Extract the (x, y) coordinate from the center of the cell holding the provided text.  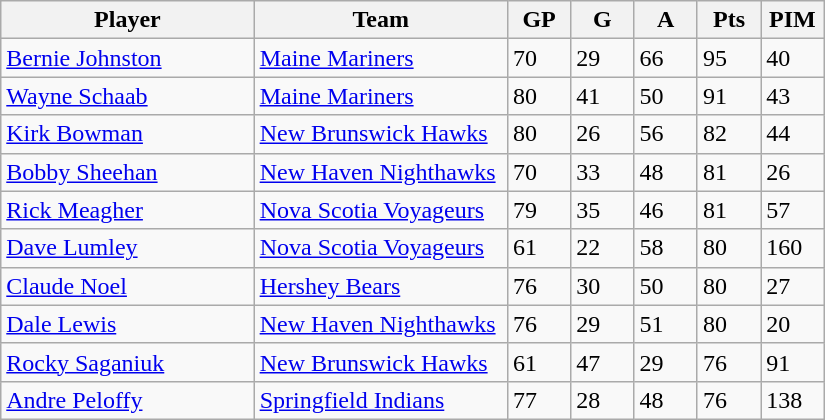
160 (792, 248)
77 (538, 400)
79 (538, 210)
30 (602, 286)
Hershey Bears (380, 286)
Rocky Saganiuk (128, 362)
Wayne Schaab (128, 96)
Claude Noel (128, 286)
58 (666, 248)
Player (128, 20)
28 (602, 400)
Pts (728, 20)
Dave Lumley (128, 248)
44 (792, 134)
Bernie Johnston (128, 58)
Kirk Bowman (128, 134)
82 (728, 134)
57 (792, 210)
46 (666, 210)
22 (602, 248)
40 (792, 58)
47 (602, 362)
Bobby Sheehan (128, 172)
GP (538, 20)
138 (792, 400)
66 (666, 58)
PIM (792, 20)
35 (602, 210)
95 (728, 58)
56 (666, 134)
43 (792, 96)
A (666, 20)
41 (602, 96)
Rick Meagher (128, 210)
33 (602, 172)
Dale Lewis (128, 324)
27 (792, 286)
Team (380, 20)
20 (792, 324)
Andre Peloffy (128, 400)
Springfield Indians (380, 400)
G (602, 20)
51 (666, 324)
